From the cell containing the given text, extract its center point as (x, y) coordinate. 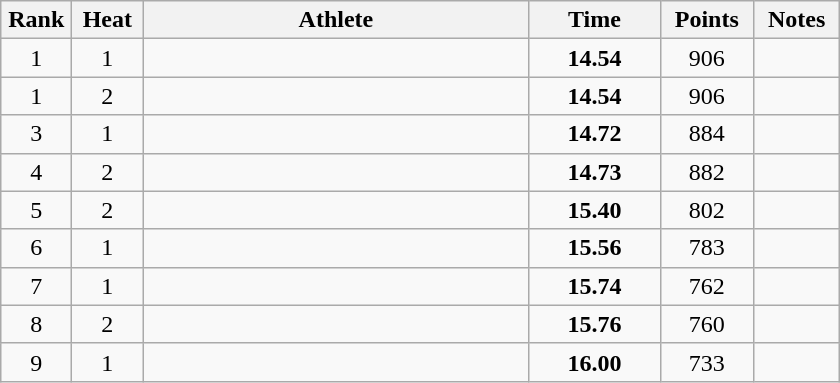
Athlete (336, 20)
762 (707, 286)
5 (36, 210)
Heat (108, 20)
16.00 (594, 362)
15.76 (594, 324)
14.72 (594, 134)
15.40 (594, 210)
Notes (797, 20)
Rank (36, 20)
Time (594, 20)
8 (36, 324)
3 (36, 134)
14.73 (594, 172)
6 (36, 248)
882 (707, 172)
4 (36, 172)
733 (707, 362)
15.74 (594, 286)
Points (707, 20)
7 (36, 286)
9 (36, 362)
884 (707, 134)
760 (707, 324)
15.56 (594, 248)
802 (707, 210)
783 (707, 248)
